Return the [X, Y] coordinate for the center point of the cell that contains the specified text.  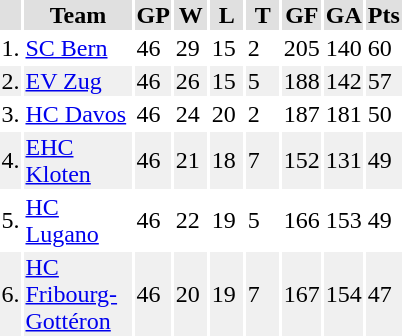
60 [384, 48]
GF [302, 15]
EV Zug [78, 81]
HC Fribourg-Gottéron [78, 294]
47 [384, 294]
153 [344, 220]
24 [190, 114]
Team [78, 15]
187 [302, 114]
GA [344, 15]
6. [10, 294]
5. [10, 220]
57 [384, 81]
GP [153, 15]
29 [190, 48]
50 [384, 114]
22 [190, 220]
131 [344, 160]
181 [344, 114]
152 [302, 160]
18 [226, 160]
L [226, 15]
21 [190, 160]
166 [302, 220]
HC Lugano [78, 220]
EHC Kloten [78, 160]
Pts [384, 15]
205 [302, 48]
188 [302, 81]
T [262, 15]
167 [302, 294]
142 [344, 81]
154 [344, 294]
26 [190, 81]
140 [344, 48]
1. [10, 48]
4. [10, 160]
HC Davos [78, 114]
SC Bern [78, 48]
3. [10, 114]
W [190, 15]
2. [10, 81]
